Capture the cell that displays the provided text and extract its (X, Y) central coordinate. 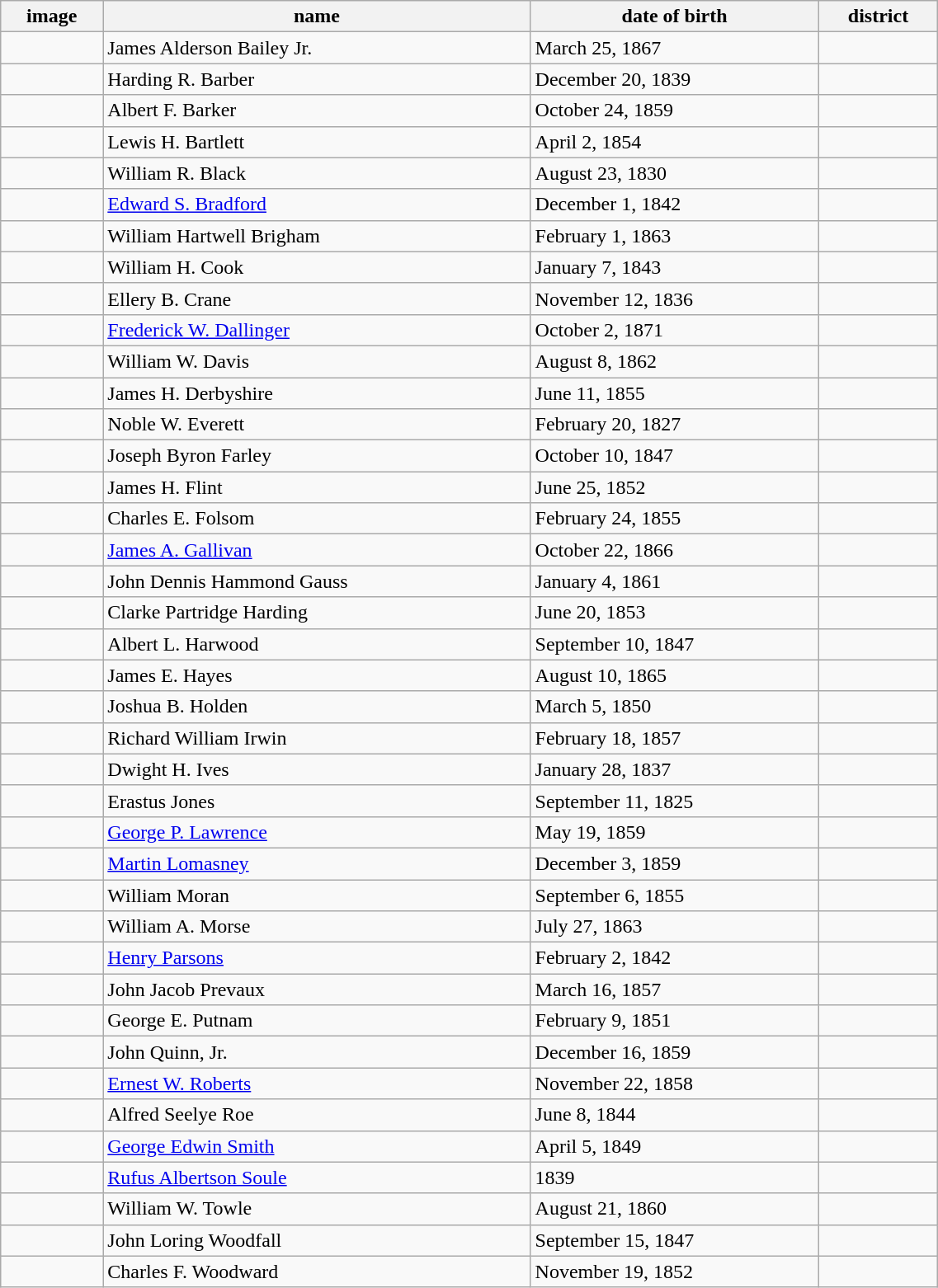
March 5, 1850 (675, 707)
Dwight H. Ives (317, 769)
Rufus Albertson Soule (317, 1178)
December 3, 1859 (675, 863)
September 11, 1825 (675, 801)
Ellery B. Crane (317, 298)
Clarke Partridge Harding (317, 613)
William W. Towle (317, 1209)
John Quinn, Jr. (317, 1052)
Lewis H. Bartlett (317, 142)
1839 (675, 1178)
Albert F. Barker (317, 110)
June 20, 1853 (675, 613)
James E. Hayes (317, 675)
Erastus Jones (317, 801)
February 2, 1842 (675, 958)
January 4, 1861 (675, 581)
December 16, 1859 (675, 1052)
district (878, 16)
William A. Morse (317, 927)
August 23, 1830 (675, 173)
July 27, 1863 (675, 927)
John Jacob Prevaux (317, 990)
February 24, 1855 (675, 519)
William W. Davis (317, 361)
April 2, 1854 (675, 142)
Frederick W. Dallinger (317, 330)
Joshua B. Holden (317, 707)
John Dennis Hammond Gauss (317, 581)
October 10, 1847 (675, 456)
date of birth (675, 16)
December 20, 1839 (675, 79)
Albert L. Harwood (317, 644)
August 8, 1862 (675, 361)
Charles F. Woodward (317, 1272)
William Hartwell Brigham (317, 236)
Henry Parsons (317, 958)
George Edwin Smith (317, 1146)
February 9, 1851 (675, 1021)
September 15, 1847 (675, 1240)
William H. Cook (317, 267)
October 2, 1871 (675, 330)
William R. Black (317, 173)
Noble W. Everett (317, 425)
William Moran (317, 895)
February 1, 1863 (675, 236)
Richard William Irwin (317, 738)
November 12, 1836 (675, 298)
October 24, 1859 (675, 110)
Alfred Seelye Roe (317, 1115)
James H. Flint (317, 487)
James H. Derbyshire (317, 393)
Edward S. Bradford (317, 204)
April 5, 1849 (675, 1146)
August 10, 1865 (675, 675)
February 20, 1827 (675, 425)
December 1, 1842 (675, 204)
image (52, 16)
March 16, 1857 (675, 990)
August 21, 1860 (675, 1209)
Ernest W. Roberts (317, 1084)
September 6, 1855 (675, 895)
name (317, 16)
Harding R. Barber (317, 79)
George E. Putnam (317, 1021)
Martin Lomasney (317, 863)
January 7, 1843 (675, 267)
June 11, 1855 (675, 393)
John Loring Woodfall (317, 1240)
September 10, 1847 (675, 644)
October 22, 1866 (675, 550)
Charles E. Folsom (317, 519)
June 8, 1844 (675, 1115)
June 25, 1852 (675, 487)
James Alderson Bailey Jr. (317, 48)
George P. Lawrence (317, 832)
January 28, 1837 (675, 769)
February 18, 1857 (675, 738)
Joseph Byron Farley (317, 456)
November 19, 1852 (675, 1272)
May 19, 1859 (675, 832)
James A. Gallivan (317, 550)
November 22, 1858 (675, 1084)
March 25, 1867 (675, 48)
